Provide the [x, y] coordinate of the cell's center where the given text is located.  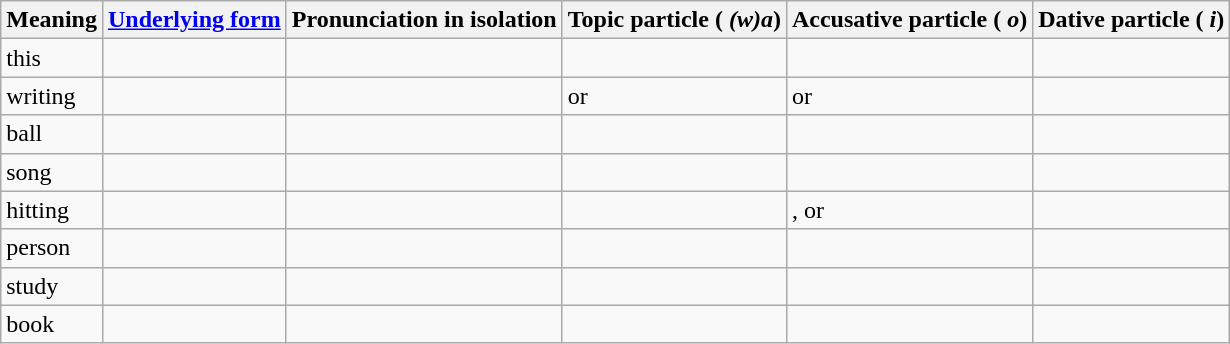
Underlying form [194, 20]
ball [52, 134]
song [52, 172]
Accusative particle ( o) [909, 20]
, or [909, 210]
Dative particle ( i) [1132, 20]
study [52, 286]
this [52, 58]
writing [52, 96]
Pronunciation in isolation [424, 20]
Topic particle ( (w)a) [674, 20]
person [52, 248]
Meaning [52, 20]
hitting [52, 210]
book [52, 324]
